Capture the cell that displays the provided text and extract its (X, Y) central coordinate. 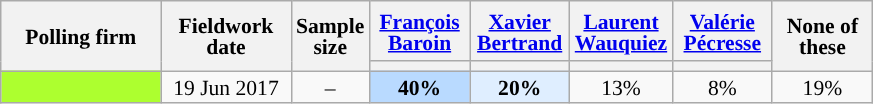
François Baroin (419, 31)
Samplesize (330, 36)
19 Jun 2017 (226, 86)
40% (419, 86)
Xavier Bertrand (520, 31)
8% (722, 86)
Fieldwork date (226, 36)
None of these (822, 36)
Laurent Wauquiez (621, 31)
13% (621, 86)
19% (822, 86)
Polling firm (81, 36)
Valérie Pécresse (722, 31)
– (330, 86)
20% (520, 86)
